Find where the given text appears and provide that cell's center as (X, Y) coordinate. 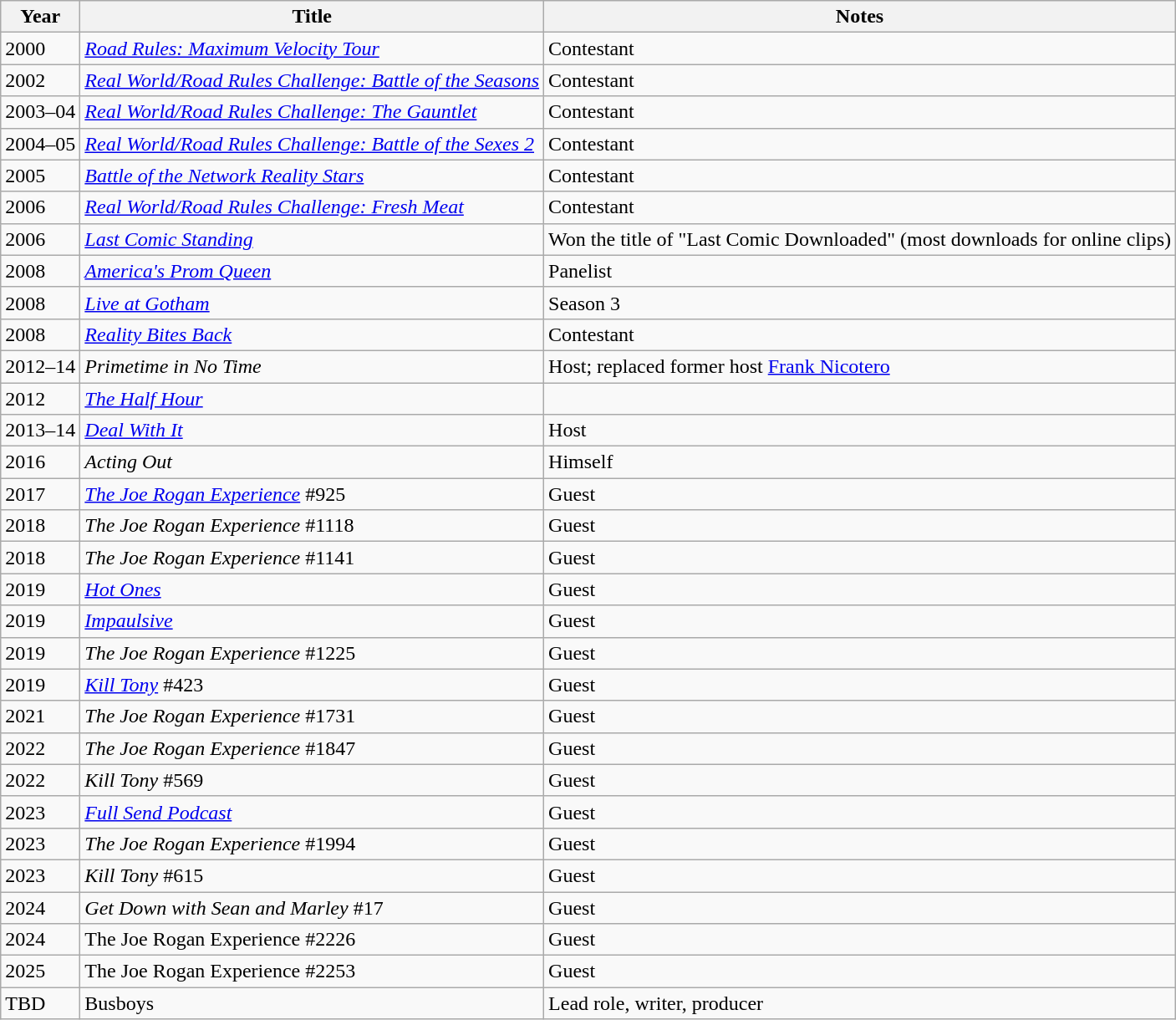
Live at Gotham (313, 303)
Get Down with Sean and Marley #17 (313, 907)
America's Prom Queen (313, 271)
2000 (40, 48)
Real World/Road Rules Challenge: Battle of the Seasons (313, 80)
Host (860, 431)
2005 (40, 176)
Season 3 (860, 303)
Won the title of "Last Comic Downloaded" (most downloads for online clips) (860, 239)
2025 (40, 972)
2004–05 (40, 144)
2017 (40, 494)
Title (313, 17)
The Joe Rogan Experience #1225 (313, 653)
2013–14 (40, 431)
Road Rules: Maximum Velocity Tour (313, 48)
Kill Tony #615 (313, 875)
Full Send Podcast (313, 812)
Kill Tony #569 (313, 780)
The Joe Rogan Experience #1118 (313, 526)
Lead role, writer, producer (860, 1003)
Notes (860, 17)
2002 (40, 80)
Reality Bites Back (313, 334)
The Joe Rogan Experience #925 (313, 494)
Real World/Road Rules Challenge: Battle of the Sexes 2 (313, 144)
2016 (40, 462)
Real World/Road Rules Challenge: Fresh Meat (313, 207)
2012 (40, 399)
The Joe Rogan Experience #1847 (313, 748)
TBD (40, 1003)
Battle of the Network Reality Stars (313, 176)
Host; replaced former host Frank Nicotero (860, 366)
Real World/Road Rules Challenge: The Gauntlet (313, 112)
The Half Hour (313, 399)
Himself (860, 462)
Acting Out (313, 462)
Busboys (313, 1003)
The Joe Rogan Experience #1994 (313, 844)
Deal With It (313, 431)
The Joe Rogan Experience #2226 (313, 940)
The Joe Rogan Experience #1141 (313, 558)
2003–04 (40, 112)
The Joe Rogan Experience #1731 (313, 717)
Year (40, 17)
2021 (40, 717)
2012–14 (40, 366)
Primetime in No Time (313, 366)
Last Comic Standing (313, 239)
The Joe Rogan Experience #2253 (313, 972)
Hot Ones (313, 589)
Panelist (860, 271)
Impaulsive (313, 621)
Kill Tony #423 (313, 685)
